Search for the cell housing the specified text and yield its [x, y] center coordinate. 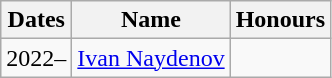
Name [151, 20]
Honours [280, 20]
2022– [36, 58]
Ivan Naydenov [151, 58]
Dates [36, 20]
